Find where the given text appears and provide that cell's center as [X, Y] coordinate. 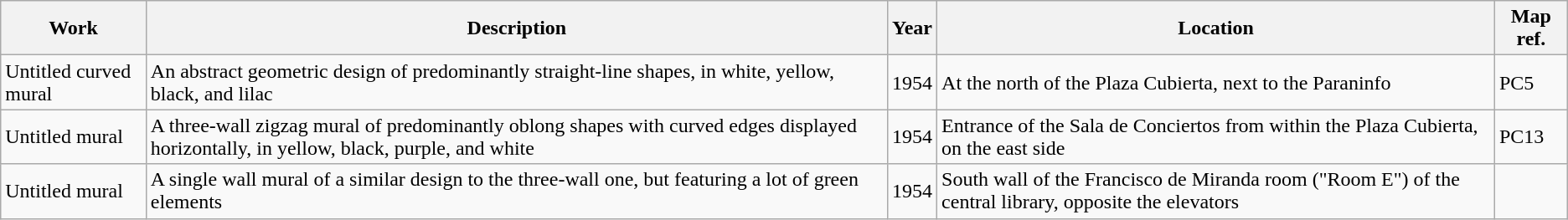
Untitled curved mural [74, 82]
Location [1216, 28]
A single wall mural of a similar design to the three-wall one, but featuring a lot of green elements [516, 191]
PC5 [1531, 82]
South wall of the Francisco de Miranda room ("Room E") of the central library, opposite the elevators [1216, 191]
A three-wall zigzag mural of predominantly oblong shapes with curved edges displayed horizontally, in yellow, black, purple, and white [516, 137]
PC13 [1531, 137]
At the north of the Plaza Cubierta, next to the Paraninfo [1216, 82]
Work [74, 28]
Year [911, 28]
Description [516, 28]
Map ref. [1531, 28]
An abstract geometric design of predominantly straight-line shapes, in white, yellow, black, and lilac [516, 82]
Entrance of the Sala de Conciertos from within the Plaza Cubierta, on the east side [1216, 137]
